Provide the (X, Y) coordinate of the cell's center where the given text is located.  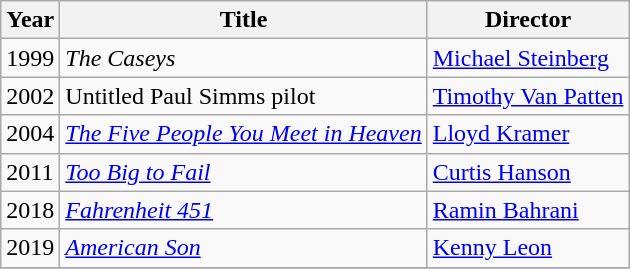
Title (244, 20)
Kenny Leon (528, 248)
American Son (244, 248)
2002 (30, 96)
Year (30, 20)
Too Big to Fail (244, 172)
Untitled Paul Simms pilot (244, 96)
Lloyd Kramer (528, 134)
Fahrenheit 451 (244, 210)
2011 (30, 172)
2019 (30, 248)
Michael Steinberg (528, 58)
The Five People You Meet in Heaven (244, 134)
1999 (30, 58)
Timothy Van Patten (528, 96)
2018 (30, 210)
2004 (30, 134)
Ramin Bahrani (528, 210)
Curtis Hanson (528, 172)
The Caseys (244, 58)
Director (528, 20)
